From the cell containing the given text, extract its center point as [X, Y] coordinate. 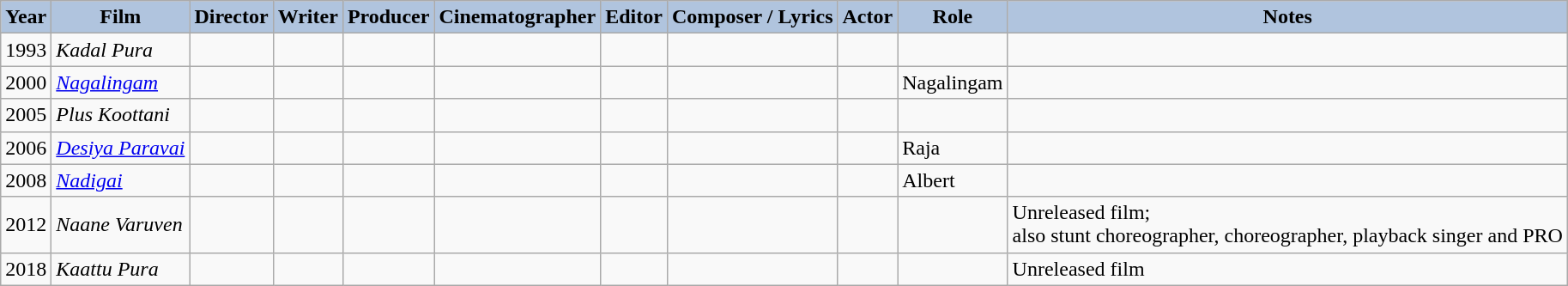
Kaattu Pura [120, 269]
2012 [26, 225]
Albert [953, 180]
Nadigai [120, 180]
Role [953, 17]
Raja [953, 148]
Notes [1287, 17]
Composer / Lyrics [752, 17]
Unreleased film;also stunt choreographer, choreographer, playback singer and PRO [1287, 225]
Unreleased film [1287, 269]
Naane Varuven [120, 225]
Film [120, 17]
Producer [388, 17]
2008 [26, 180]
1993 [26, 50]
2006 [26, 148]
Director [232, 17]
Actor [868, 17]
2000 [26, 82]
Kadal Pura [120, 50]
2005 [26, 115]
Year [26, 17]
2018 [26, 269]
Editor [634, 17]
Plus Koottani [120, 115]
Desiya Paravai [120, 148]
Writer [307, 17]
Cinematographer [518, 17]
